Identify which cell holds the provided text, then report its [x, y] central coordinate. 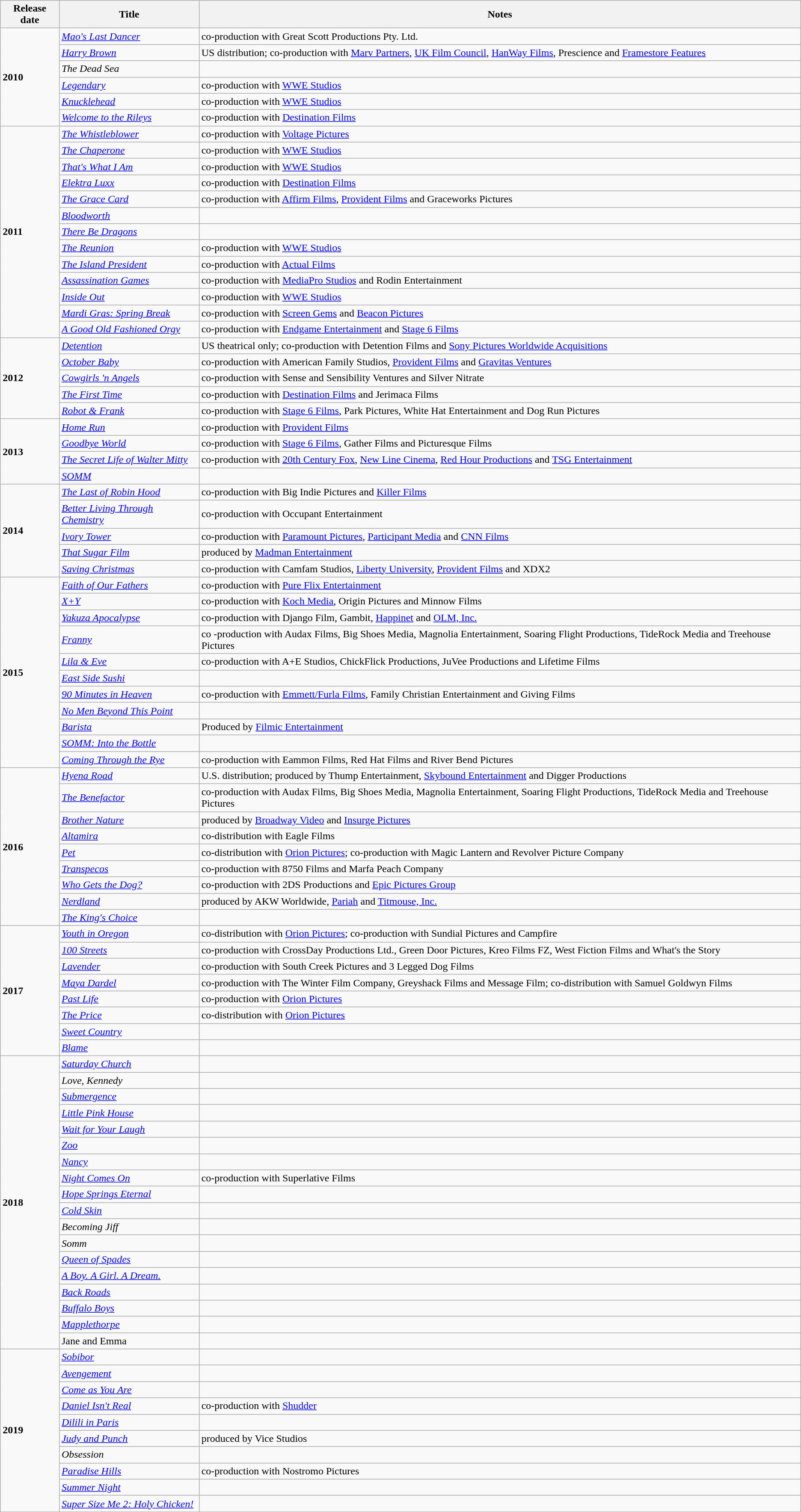
A Boy. A Girl. A Dream. [129, 1275]
US theatrical only; co-production with Detention Films and Sony Pictures Worldwide Acquisitions [500, 346]
produced by Vice Studios [500, 1438]
Coming Through the Rye [129, 759]
co-production with Orion Pictures [500, 999]
100 Streets [129, 950]
Knucklehead [129, 101]
Barista [129, 727]
co-production with Actual Films [500, 264]
2018 [30, 1203]
Sweet Country [129, 1031]
Welcome to the Rileys [129, 118]
co-production with Affirm Films, Provident Films and Graceworks Pictures [500, 199]
2019 [30, 1430]
Release date [30, 15]
U.S. distribution; produced by Thump Entertainment, Skybound Entertainment and Digger Productions [500, 776]
2014 [30, 530]
2011 [30, 232]
co-production with The Winter Film Company, Greyshack Films and Message Film; co-distribution with Samuel Goldwyn Films [500, 982]
Produced by Filmic Entertainment [500, 727]
co-production with Superlative Films [500, 1178]
2015 [30, 672]
Night Comes On [129, 1178]
Cowgirls 'n Angels [129, 378]
The Island President [129, 264]
The Last of Robin Hood [129, 492]
Lila & Eve [129, 662]
The Benefactor [129, 798]
Elektra Luxx [129, 183]
co-production with Endgame Entertainment and Stage 6 Films [500, 329]
Saving Christmas [129, 569]
co-production with Screen Gems and Beacon Pictures [500, 313]
co-production with Koch Media, Origin Pictures and Minnow Films [500, 601]
co-production with Nostromo Pictures [500, 1471]
co-production with Destination Films and Jerimaca Films [500, 394]
Who Gets the Dog? [129, 885]
Mao's Last Dancer [129, 36]
Come as You Are [129, 1390]
Legendary [129, 85]
co-distribution with Orion Pictures; co-production with Sundial Pictures and Campfire [500, 934]
Summer Night [129, 1487]
Submergence [129, 1097]
2016 [30, 847]
Little Pink House [129, 1113]
co-production with Occupant Entertainment [500, 514]
co-production with Emmett/Furla Films, Family Christian Entertainment and Giving Films [500, 694]
Notes [500, 15]
October Baby [129, 362]
co-distribution with Orion Pictures [500, 1015]
Home Run [129, 427]
co-production with Voltage Pictures [500, 134]
The King's Choice [129, 917]
co-production with Paramount Pictures, Participant Media and CNN Films [500, 536]
The Secret Life of Walter Mitty [129, 459]
co-production with MediaPro Studios and Rodin Entertainment [500, 281]
produced by Madman Entertainment [500, 553]
Sobibor [129, 1357]
Better Living Through Chemistry [129, 514]
Buffalo Boys [129, 1308]
co-distribution with Eagle Films [500, 836]
Assassination Games [129, 281]
A Good Old Fashioned Orgy [129, 329]
East Side Sushi [129, 678]
co-production with Eammon Films, Red Hat Films and River Bend Pictures [500, 759]
Blame [129, 1048]
The Grace Card [129, 199]
Back Roads [129, 1292]
Dilili in Paris [129, 1422]
produced by Broadway Video and Insurge Pictures [500, 820]
co-production with Pure Flix Entertainment [500, 585]
No Men Beyond This Point [129, 710]
2010 [30, 77]
co-production with Shudder [500, 1406]
The Chaperone [129, 150]
Robot & Frank [129, 411]
Detention [129, 346]
90 Minutes in Heaven [129, 694]
The Price [129, 1015]
The Whistleblower [129, 134]
Brother Nature [129, 820]
The First Time [129, 394]
Yakuza Apocalypse [129, 618]
Maya Dardel [129, 982]
co-distribution with Orion Pictures; co-production with Magic Lantern and Revolver Picture Company [500, 852]
Daniel Isn't Real [129, 1406]
Hyena Road [129, 776]
Avengement [129, 1373]
2013 [30, 451]
Super Size Me 2: Holy Chicken! [129, 1503]
Youth in Oregon [129, 934]
Past Life [129, 999]
Pet [129, 852]
co-production with American Family Studios, Provident Films and Gravitas Ventures [500, 362]
Title [129, 15]
Love, Kennedy [129, 1080]
Inside Out [129, 297]
Bloodworth [129, 215]
co-production with Stage 6 Films, Park Pictures, White Hat Entertainment and Dog Run Pictures [500, 411]
co-production with 2DS Productions and Epic Pictures Group [500, 885]
Lavender [129, 966]
Wait for Your Laugh [129, 1129]
produced by AKW Worldwide, Pariah and Titmouse, Inc. [500, 901]
co-production with Great Scott Productions Pty. Ltd. [500, 36]
Franny [129, 640]
There Be Dragons [129, 232]
Transpecos [129, 869]
Obsession [129, 1455]
That's What I Am [129, 166]
Ivory Tower [129, 536]
co-production with Big Indie Pictures and Killer Films [500, 492]
Cold Skin [129, 1210]
Becoming Jiff [129, 1227]
That Sugar Film [129, 553]
Judy and Punch [129, 1438]
Zoo [129, 1145]
co-production with Django Film, Gambit, Happinet and OLM, Inc. [500, 618]
Jane and Emma [129, 1341]
2012 [30, 378]
Paradise Hills [129, 1471]
US distribution; co-production with Marv Partners, UK Film Council, HanWay Films, Prescience and Framestore Features [500, 53]
co-production with Audax Films, Big Shoes Media, Magnolia Entertainment, Soaring Flight Productions, TideRock Media and Treehouse Pictures [500, 798]
co-production with South Creek Pictures and 3 Legged Dog Films [500, 966]
Nancy [129, 1162]
SOMM [129, 476]
co-production with 20th Century Fox, New Line Cinema, Red Hour Productions and TSG Entertainment [500, 459]
X+Y [129, 601]
SOMM: Into the Bottle [129, 743]
co -production with Audax Films, Big Shoes Media, Magnolia Entertainment, Soaring Flight Productions, TideRock Media and Treehouse Pictures [500, 640]
co-production with CrossDay Productions Ltd., Green Door Pictures, Kreo Films FZ, West Fiction Films and What's the Story [500, 950]
Queen of Spades [129, 1259]
co-production with Provident Films [500, 427]
co-production with 8750 Films and Marfa Peach Company [500, 869]
Mardi Gras: Spring Break [129, 313]
Mapplethorpe [129, 1325]
Hope Springs Eternal [129, 1194]
2017 [30, 991]
Goodbye World [129, 443]
co-production with Camfam Studios, Liberty University, Provident Films and XDX2 [500, 569]
Altamira [129, 836]
co-production with Stage 6 Films, Gather Films and Picturesque Films [500, 443]
Nerdland [129, 901]
Saturday Church [129, 1064]
Faith of Our Fathers [129, 585]
The Dead Sea [129, 69]
Harry Brown [129, 53]
co-production with A+E Studios, ChickFlick Productions, JuVee Productions and Lifetime Films [500, 662]
co-production with Sense and Sensibility Ventures and Silver Nitrate [500, 378]
The Reunion [129, 248]
Somm [129, 1243]
